Determine the (x, y) coordinate at the center of the cell enclosing the given text.  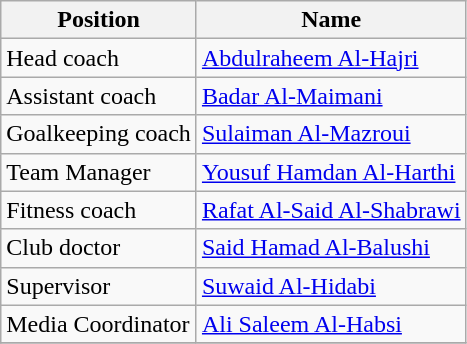
Club doctor (99, 248)
Badar Al-Maimani (331, 96)
Goalkeeping coach (99, 134)
Rafat Al-Said Al-Shabrawi (331, 210)
Assistant coach (99, 96)
Media Coordinator (99, 324)
Suwaid Al-Hidabi (331, 286)
Position (99, 20)
Sulaiman Al-Mazroui (331, 134)
Fitness coach (99, 210)
Ali Saleem Al-Habsi (331, 324)
Supervisor (99, 286)
Yousuf Hamdan Al-Harthi (331, 172)
Head coach (99, 58)
Abdulraheem Al-Hajri (331, 58)
Said Hamad Al-Balushi (331, 248)
Name (331, 20)
Team Manager (99, 172)
